Extract the (X, Y) coordinate from the center of the cell holding the provided text.  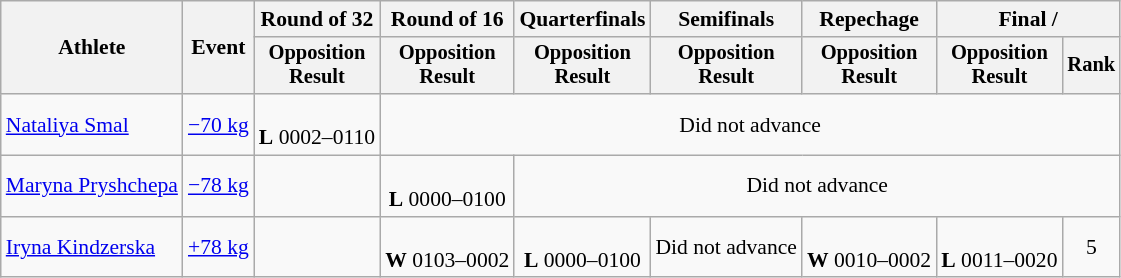
+78 kg (218, 248)
Iryna Kindzerska (92, 248)
Semifinals (726, 19)
L 0002–0110 (317, 124)
W 0103–0002 (447, 248)
−78 kg (218, 186)
Maryna Pryshchepa (92, 186)
Round of 32 (317, 19)
Rank (1091, 66)
W 0010–0002 (869, 248)
Repechage (869, 19)
Final / (1028, 19)
Nataliya Smal (92, 124)
Event (218, 48)
Quarterfinals (582, 19)
Round of 16 (447, 19)
Athlete (92, 48)
−70 kg (218, 124)
5 (1091, 248)
L 0011–0020 (999, 248)
